For the text-containing cell, return its midpoint in [X, Y] coordinate format. 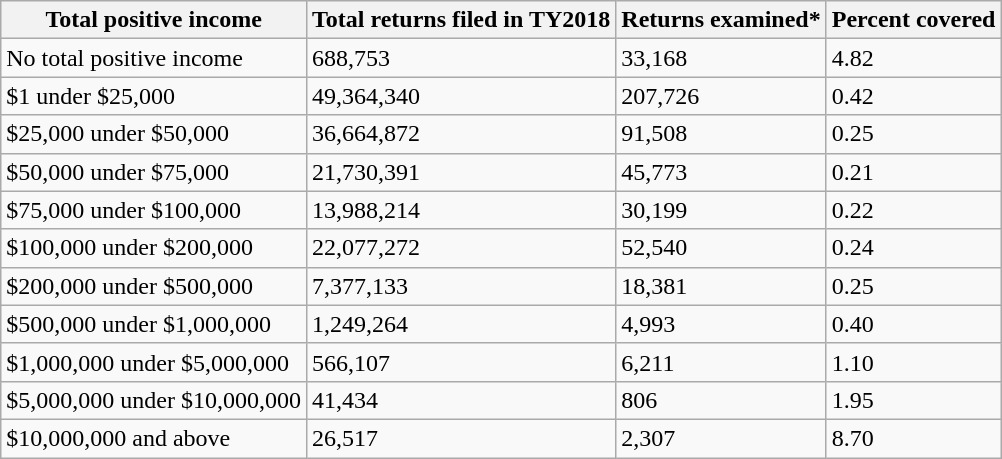
$5,000,000 under $10,000,000 [154, 400]
$75,000 under $100,000 [154, 210]
$200,000 under $500,000 [154, 286]
41,434 [460, 400]
49,364,340 [460, 96]
207,726 [721, 96]
Returns examined* [721, 20]
$500,000 under $1,000,000 [154, 324]
45,773 [721, 172]
0.40 [914, 324]
36,664,872 [460, 134]
4.82 [914, 58]
91,508 [721, 134]
1.10 [914, 362]
6,211 [721, 362]
0.42 [914, 96]
1,249,264 [460, 324]
30,199 [721, 210]
$10,000,000 and above [154, 438]
806 [721, 400]
Total positive income [154, 20]
18,381 [721, 286]
Percent covered [914, 20]
8.70 [914, 438]
13,988,214 [460, 210]
566,107 [460, 362]
0.24 [914, 248]
$100,000 under $200,000 [154, 248]
2,307 [721, 438]
No total positive income [154, 58]
33,168 [721, 58]
52,540 [721, 248]
7,377,133 [460, 286]
688,753 [460, 58]
$50,000 under $75,000 [154, 172]
0.22 [914, 210]
21,730,391 [460, 172]
0.21 [914, 172]
$1 under $25,000 [154, 96]
22,077,272 [460, 248]
Total returns filed in TY2018 [460, 20]
1.95 [914, 400]
$25,000 under $50,000 [154, 134]
4,993 [721, 324]
26,517 [460, 438]
$1,000,000 under $5,000,000 [154, 362]
